Detect which cell encompasses the target text, then output its [X, Y] center coordinate. 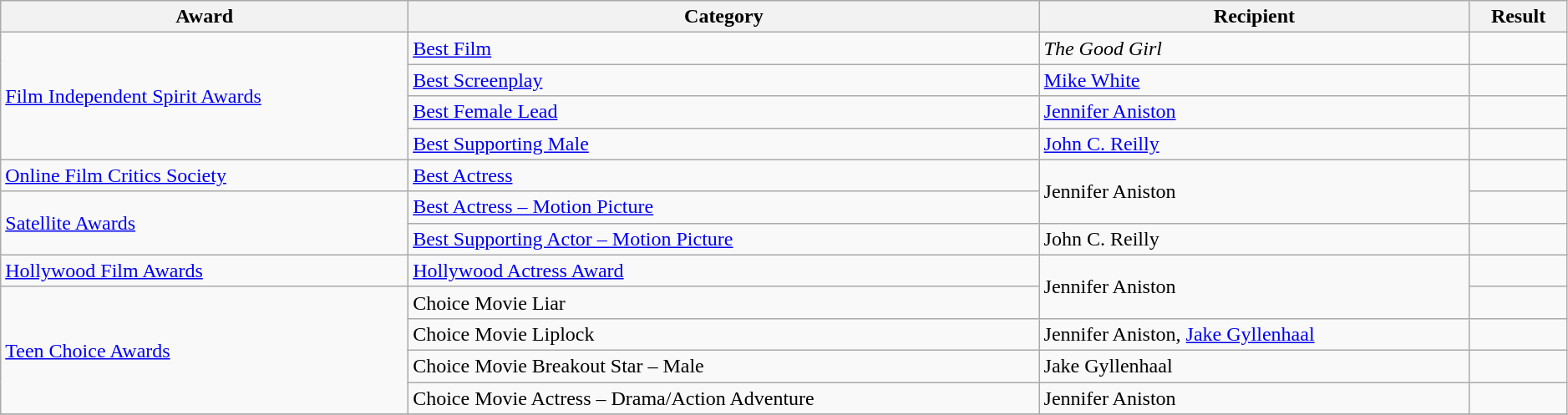
Best Film [723, 48]
Best Actress – Motion Picture [723, 207]
Online Film Critics Society [205, 175]
Film Independent Spirit Awards [205, 96]
Choice Movie Actress – Drama/Action Adventure [723, 398]
Choice Movie Breakout Star – Male [723, 366]
Jake Gyllenhaal [1255, 366]
Jennifer Aniston, Jake Gyllenhaal [1255, 334]
Category [723, 17]
Result [1519, 17]
Best Female Lead [723, 112]
Mike White [1255, 80]
Award [205, 17]
Recipient [1255, 17]
Choice Movie Liplock [723, 334]
Best Screenplay [723, 80]
Best Supporting Male [723, 144]
Choice Movie Liar [723, 302]
Best Actress [723, 175]
Teen Choice Awards [205, 350]
The Good Girl [1255, 48]
Best Supporting Actor – Motion Picture [723, 239]
Hollywood Film Awards [205, 271]
Hollywood Actress Award [723, 271]
Satellite Awards [205, 223]
